Search for the cell housing the specified text and yield its [x, y] center coordinate. 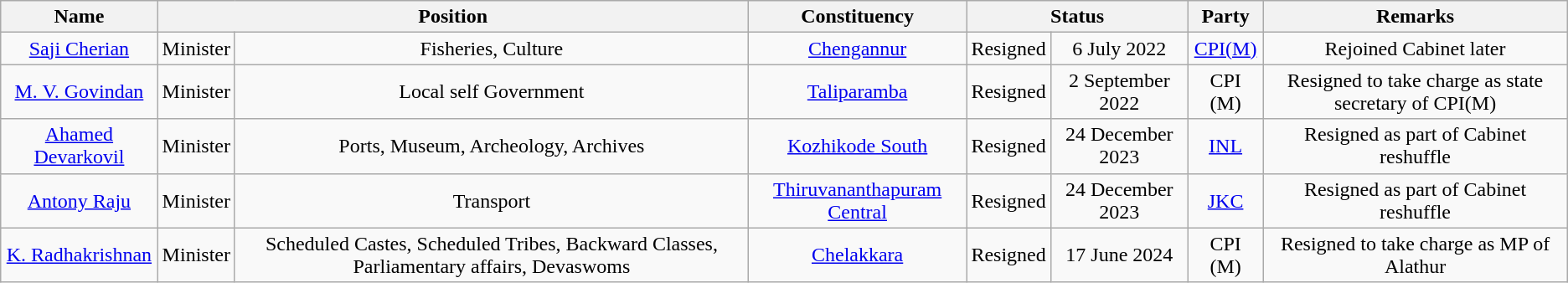
K. Radhakrishnan [79, 255]
Party [1225, 17]
Resigned to take charge as MP of Alathur [1416, 255]
Remarks [1416, 17]
6 July 2022 [1119, 49]
Ports, Museum, Archeology, Archives [491, 146]
Transport [491, 201]
INL [1225, 146]
Rejoined Cabinet later [1416, 49]
Chelakkara [858, 255]
M. V. Govindan [79, 92]
Thiruvananthapuram Central [858, 201]
Taliparamba [858, 92]
CPI(M) [1225, 49]
Chengannur [858, 49]
2 September 2022 [1119, 92]
Name [79, 17]
Scheduled Castes, Scheduled Tribes, Backward Classes, Parliamentary affairs, Devaswoms [491, 255]
Resigned to take charge as state secretary of CPI(M) [1416, 92]
Position [452, 17]
Constituency [858, 17]
Kozhikode South [858, 146]
17 June 2024 [1119, 255]
Status [1077, 17]
Ahamed Devarkovil [79, 146]
Local self Government [491, 92]
Saji Cherian [79, 49]
Fisheries, Culture [491, 49]
JKC [1225, 201]
Antony Raju [79, 201]
